Find where the given text appears and provide that cell's center as (X, Y) coordinate. 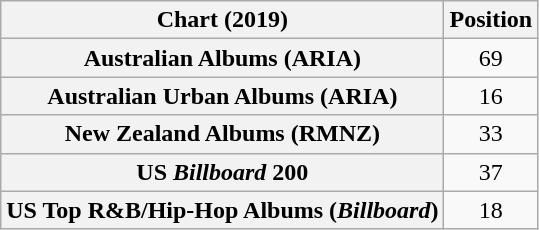
Australian Urban Albums (ARIA) (222, 96)
US Billboard 200 (222, 172)
Position (491, 20)
69 (491, 58)
16 (491, 96)
37 (491, 172)
Chart (2019) (222, 20)
New Zealand Albums (RMNZ) (222, 134)
33 (491, 134)
18 (491, 210)
Australian Albums (ARIA) (222, 58)
US Top R&B/Hip-Hop Albums (Billboard) (222, 210)
